Provide the (x, y) coordinate of the cell's center where the given text is located.  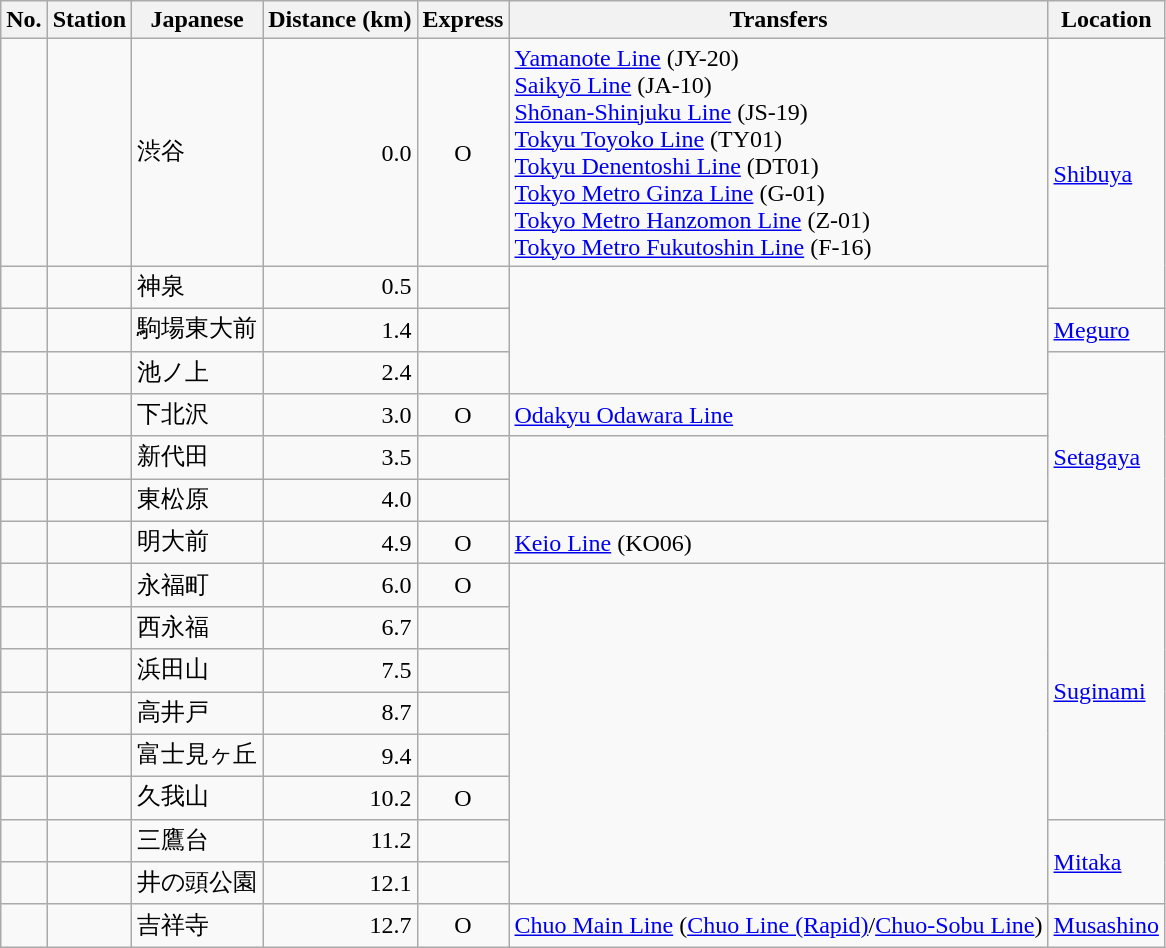
Transfers (778, 20)
3.0 (340, 416)
8.7 (340, 714)
富士見ヶ丘 (198, 756)
Express (463, 20)
11.2 (340, 840)
Suginami (1106, 692)
Keio Line (KO06) (778, 542)
Distance (km) (340, 20)
12.7 (340, 926)
駒場東大前 (198, 330)
7.5 (340, 670)
井の頭公園 (198, 884)
12.1 (340, 884)
永福町 (198, 586)
浜田山 (198, 670)
6.0 (340, 586)
Odakyu Odawara Line (778, 416)
9.4 (340, 756)
吉祥寺 (198, 926)
4.9 (340, 542)
三鷹台 (198, 840)
高井戸 (198, 714)
神泉 (198, 288)
Setagaya (1106, 458)
1.4 (340, 330)
0.0 (340, 152)
Japanese (198, 20)
渋谷 (198, 152)
明大前 (198, 542)
3.5 (340, 458)
Musashino (1106, 926)
Meguro (1106, 330)
下北沢 (198, 416)
0.5 (340, 288)
6.7 (340, 628)
西永福 (198, 628)
2.4 (340, 372)
Shibuya (1106, 174)
東松原 (198, 500)
10.2 (340, 798)
No. (24, 20)
Chuo Main Line (Chuo Line (Rapid)/Chuo-Sobu Line) (778, 926)
久我山 (198, 798)
4.0 (340, 500)
Location (1106, 20)
池ノ上 (198, 372)
Station (89, 20)
Mitaka (1106, 862)
新代田 (198, 458)
